Search for the cell housing the specified text and yield its [X, Y] center coordinate. 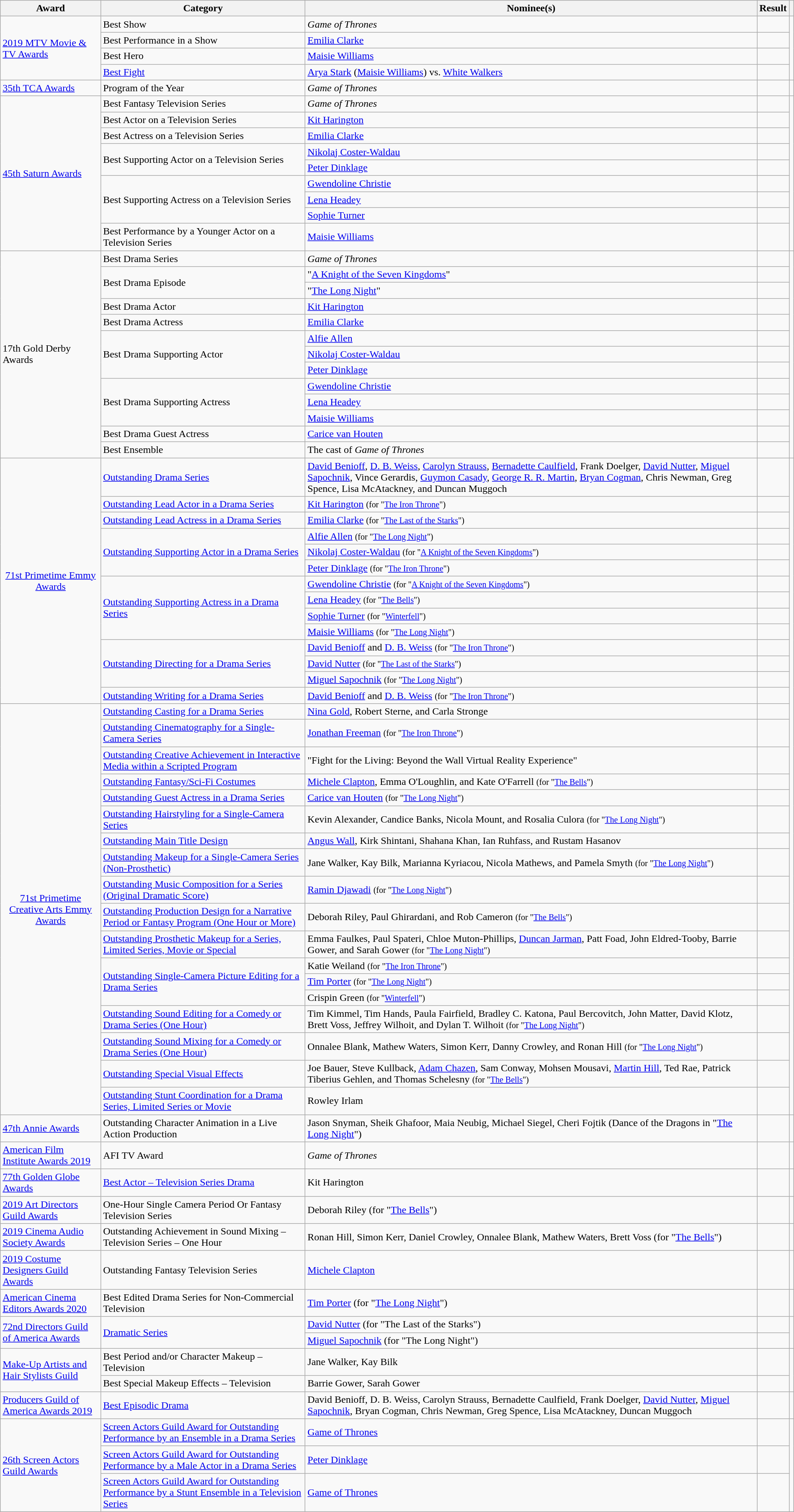
Kit Harington (for "The Iron Throne") [531, 504]
77th Golden Globe Awards [51, 1183]
AFI TV Award [203, 1155]
Best Drama Supporting Actress [203, 402]
Ramin Djawadi (for "The Long Night") [531, 890]
Kevin Alexander, Candice Banks, Nicola Mount, and Rosalia Culora (for "The Long Night") [531, 820]
Best Special Makeup Effects – Television [203, 1383]
Best Period and/or Character Makeup – Television [203, 1362]
Jane Walker, Kay Bilk, Marianna Kyriacou, Nicola Mathews, and Pamela Smyth (for "The Long Night") [531, 862]
Best Edited Drama Series for Non-Commercial Television [203, 1303]
45th Saturn Awards [51, 173]
Outstanding Lead Actor in a Drama Series [203, 504]
Outstanding Fantasy/Sci-Fi Costumes [203, 782]
Angus Wall, Kirk Shintani, Shahana Khan, Ian Ruhfass, and Rustam Hasanov [531, 841]
Outstanding Stunt Coordination for a Drama Series, Limited Series or Movie [203, 1101]
Best Supporting Actor on a Television Series [203, 159]
Outstanding Prosthetic Makeup for a Series, Limited Series, Movie or Special [203, 944]
2019 MTV Movie & TV Awards [51, 48]
Carice van Houten [531, 434]
Outstanding Fantasy Television Series [203, 1270]
2019 Cinema Audio Society Awards [51, 1237]
Category [203, 8]
The cast of Game of Thrones [531, 450]
Outstanding Makeup for a Single-Camera Series (Non-Prosthetic) [203, 862]
Best Show [203, 24]
Outstanding Cinematography for a Single-Camera Series [203, 733]
Best Drama Guest Actress [203, 434]
Outstanding Character Animation in a Live Action Production [203, 1128]
Outstanding Achievement in Sound Mixing – Television Series – One Hour [203, 1237]
Outstanding Music Composition for a Series (Original Dramatic Score) [203, 890]
One-Hour Single Camera Period Or Fantasy Television Series [203, 1210]
Michele Clapton, Emma O'Loughlin, and Kate O'Farrell (for "The Bells") [531, 782]
Dramatic Series [203, 1332]
Best Drama Series [203, 259]
Nina Gold, Robert Sterne, and Carla Stronge [531, 711]
Jonathan Freeman (for "The Iron Throne") [531, 733]
Nominee(s) [531, 8]
Program of the Year [203, 88]
Outstanding Casting for a Drama Series [203, 711]
Outstanding Drama Series [203, 477]
Crispin Green (for "Winterfell") [531, 998]
Ronan Hill, Simon Kerr, Daniel Crowley, Onnalee Blank, Mathew Waters, Brett Voss (for "The Bells") [531, 1237]
Best Fantasy Television Series [203, 104]
Outstanding Single-Camera Picture Editing for a Drama Series [203, 982]
Best Performance in a Show [203, 40]
47th Annie Awards [51, 1128]
Best Actor – Television Series Drama [203, 1183]
2019 Art Directors Guild Awards [51, 1210]
Outstanding Writing for a Drama Series [203, 695]
72nd Directors Guild of America Awards [51, 1332]
26th Screen Actors Guild Awards [51, 1465]
Gwendoline Christie (for "A Knight of the Seven Kingdoms") [531, 584]
Outstanding Special Visual Effects [203, 1073]
Best Fight [203, 72]
Outstanding Supporting Actress in a Drama Series [203, 608]
Maisie Williams (for "The Long Night") [531, 632]
Carice van Houten (for "The Long Night") [531, 798]
American Film Institute Awards 2019 [51, 1155]
Make-Up Artists and Hair Stylists Guild [51, 1370]
17th Gold Derby Awards [51, 354]
Jane Walker, Kay Bilk [531, 1362]
Best Actor on a Television Series [203, 120]
Emma Faulkes, Paul Spateri, Chloe Muton-Phillips, Duncan Jarman, Patt Foad, John Eldred-Tooby, Barrie Gower, and Sarah Gower (for "The Long Night") [531, 944]
Best Ensemble [203, 450]
Sophie Turner [531, 216]
"A Knight of the Seven Kingdoms" [531, 275]
Michele Clapton [531, 1270]
Sophie Turner (for "Winterfell") [531, 616]
Screen Actors Guild Award for Outstanding Performance by a Stunt Ensemble in a Television Series [203, 1492]
Outstanding Creative Achievement in Interactive Media within a Scripted Program [203, 760]
Best Episodic Drama [203, 1405]
Best Drama Actor [203, 306]
35th TCA Awards [51, 88]
Lena Headey (for "The Bells") [531, 600]
Outstanding Main Title Design [203, 841]
Screen Actors Guild Award for Outstanding Performance by an Ensemble in a Drama Series [203, 1432]
Outstanding Lead Actress in a Drama Series [203, 520]
Outstanding Production Design for a Narrative Period or Fantasy Program (One Hour or More) [203, 917]
Peter Dinklage (for "The Iron Throne") [531, 568]
"Fight for the Living: Beyond the Wall Virtual Reality Experience" [531, 760]
Outstanding Hairstyling for a Single-Camera Series [203, 820]
Best Hero [203, 56]
Producers Guild of America Awards 2019 [51, 1405]
Award [51, 8]
Result [773, 8]
Arya Stark (Maisie Williams) vs. White Walkers [531, 72]
Best Actress on a Television Series [203, 136]
"The Long Night" [531, 291]
Best Drama Episode [203, 283]
2019 Costume Designers Guild Awards [51, 1270]
Deborah Riley (for "The Bells") [531, 1210]
Best Performance by a Younger Actor on a Television Series [203, 237]
Outstanding Sound Mixing for a Comedy or Drama Series (One Hour) [203, 1047]
Best Drama Actress [203, 322]
Best Drama Supporting Actor [203, 354]
Outstanding Sound Editing for a Comedy or Drama Series (One Hour) [203, 1019]
Jason Snyman, Sheik Ghafoor, Maia Neubig, Michael Siegel, Cheri Fojtik (Dance of the Dragons in "The Long Night") [531, 1128]
Barrie Gower, Sarah Gower [531, 1383]
Katie Weiland (for "The Iron Throne") [531, 966]
71st Primetime Emmy Awards [51, 581]
Rowley Irlam [531, 1101]
Nikolaj Coster-Waldau (for "A Knight of the Seven Kingdoms") [531, 552]
Deborah Riley, Paul Ghirardani, and Rob Cameron (for "The Bells") [531, 917]
Alfie Allen (for "The Long Night") [531, 536]
Best Supporting Actress on a Television Series [203, 199]
American Cinema Editors Awards 2020 [51, 1303]
Onnalee Blank, Mathew Waters, Simon Kerr, Danny Crowley, and Ronan Hill (for "The Long Night") [531, 1047]
Emilia Clarke (for "The Last of the Starks") [531, 520]
Screen Actors Guild Award for Outstanding Performance by a Male Actor in a Drama Series [203, 1459]
Alfie Allen [531, 338]
Outstanding Guest Actress in a Drama Series [203, 798]
Outstanding Directing for a Drama Series [203, 663]
71st Primetime Creative Arts Emmy Awards [51, 909]
Outstanding Supporting Actor in a Drama Series [203, 552]
